Return the (x, y) coordinate for the center point of the cell that contains the specified text.  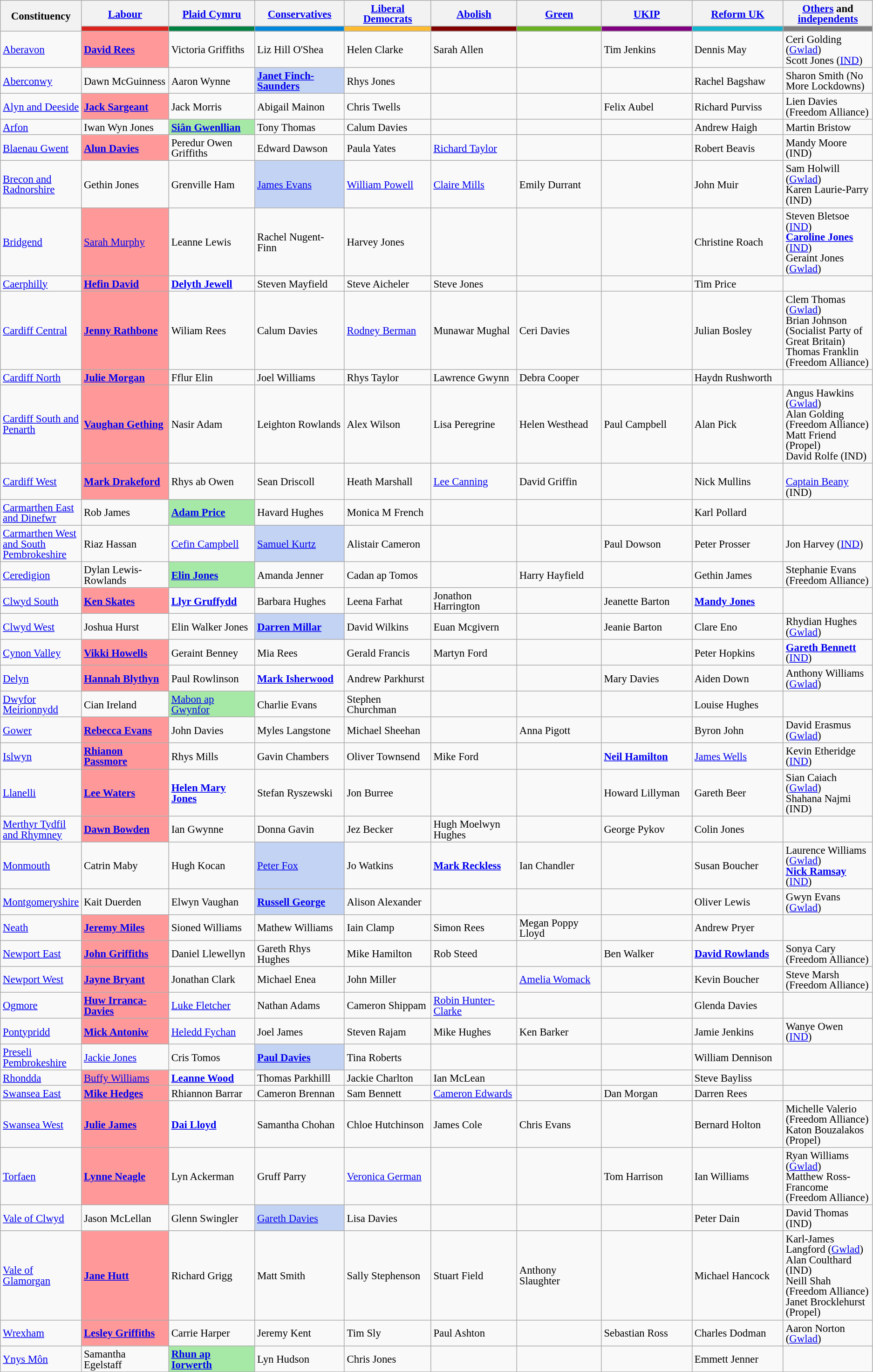
Swansea West (41, 1124)
Cardiff West (41, 481)
Rhydian Hughes (Gwlad) (827, 627)
Jenny Rathbone (125, 330)
Steve Marsh (Freedom Alliance) (827, 980)
Havard Hughes (300, 513)
Nasir Adam (211, 424)
Paul Campbell (647, 424)
Emily Durrant (559, 185)
Martyn Ford (474, 652)
Steve Jones (474, 283)
Catrin Maby (125, 865)
Ryan Williams (Gwlad)Matthew Ross-Francome (Freedom Alliance) (827, 1176)
Bridgend (41, 242)
Robin Hunter-Clarke (474, 1005)
Alan Pick (737, 424)
Chloe Hutchinson (388, 1124)
Peter Prosser (737, 543)
Vale of Glamorgan (41, 1276)
Rhys Jones (388, 81)
Michael Sheehan (388, 730)
Sally Stephenson (388, 1276)
Sharon Smith (No More Lockdowns) (827, 81)
Laurence Williams (Gwlad)Nick Ramsay (IND) (827, 865)
Elwyn Vaughan (211, 902)
Chris Evans (559, 1124)
Gareth Beer (737, 792)
Llyr Gruffydd (211, 601)
Susan Boucher (737, 865)
William Powell (388, 185)
Rob James (125, 513)
Hugh Moelwyn Hughes (474, 829)
Jamie Jenkins (737, 1031)
Monica M French (388, 513)
Mike Hedges (125, 1093)
David Griffin (559, 481)
Stephen Churchman (388, 704)
Wrexham (41, 1333)
Jon Harvey (IND) (827, 543)
Clare Eno (737, 627)
Sonya Cary (Freedom Alliance) (827, 954)
Mick Antoniw (125, 1031)
Harry Hayfield (559, 575)
Jeremy Miles (125, 928)
Vikki Howells (125, 652)
Mathew Williams (300, 928)
Luke Fletcher (211, 1005)
Clwyd West (41, 627)
Ian Gwynne (211, 829)
Elin Jones (211, 575)
Cameron Shippam (388, 1005)
Alyn and Deeside (41, 107)
Jon Burree (388, 792)
Glenda Davies (737, 1005)
Darren Rees (737, 1093)
Colin Jones (737, 829)
Jackie Jones (125, 1057)
Rob Steed (474, 954)
Edward Dawson (300, 148)
Rachel Bagshaw (737, 81)
Barbara Hughes (300, 601)
Steve Aicheler (388, 283)
Jeanie Barton (647, 627)
Aiden Down (737, 679)
Sioned Williams (211, 928)
Stephanie Evans (Freedom Alliance) (827, 575)
James Cole (474, 1124)
Jo Watkins (388, 865)
Joshua Hurst (125, 627)
Leanne Lewis (211, 242)
Dawn McGuinness (125, 81)
Rhiannon Barrar (211, 1093)
Euan Mcgivern (474, 627)
Cardiff South and Penarth (41, 424)
Caerphilly (41, 283)
Alun Davies (125, 148)
Arfon (41, 127)
Victoria Griffiths (211, 49)
Tony Thomas (300, 127)
Ogmore (41, 1005)
Steven Bletsoe (IND)Caroline Jones (IND)Geraint Jones (Gwlad) (827, 242)
Paul Davies (300, 1057)
Lyn Hudson (300, 1359)
Howard Lillyman (647, 792)
Mary Davies (647, 679)
John Muir (737, 185)
Lyn Ackerman (211, 1176)
Dawn Bowden (125, 829)
Llanelli (41, 792)
Paul Rowlinson (211, 679)
Alex Wilson (388, 424)
Carmarthen West and South Pembrokeshire (41, 543)
Emmett Jenner (737, 1359)
Iain Clamp (388, 928)
Haydn Rushworth (737, 377)
Rhys ab Owen (211, 481)
Reform UK (737, 14)
Paul Dowson (647, 543)
Lynne Neagle (125, 1176)
Helen Westhead (559, 424)
Gethin James (737, 575)
Islwyn (41, 756)
Jack Morris (211, 107)
Tom Harrison (647, 1176)
Tim Jenkins (647, 49)
Julie James (125, 1124)
Leighton Rowlands (300, 424)
Ken Skates (125, 601)
Alison Alexander (388, 902)
Siân Gwenllian (211, 127)
Chris Twells (388, 107)
Lien Davies (Freedom Alliance) (827, 107)
Andrew Parkhurst (388, 679)
David Rees (125, 49)
Cris Tomos (211, 1057)
Tim Sly (388, 1333)
Sebastian Ross (647, 1333)
Louise Hughes (737, 704)
Rhys Taylor (388, 377)
Ben Walker (647, 954)
Blaenau Gwent (41, 148)
Buffy Williams (125, 1077)
Sam Bennett (388, 1093)
Paula Yates (388, 148)
Robert Beavis (737, 148)
Steven Mayfield (300, 283)
Hugh Kocan (211, 865)
Iwan Wyn Jones (125, 127)
Abigail Mainon (300, 107)
Jeanette Barton (647, 601)
Julian Bosley (737, 330)
Rachel Nugent-Finn (300, 242)
Sarah Allen (474, 49)
Helen Mary Jones (211, 792)
Others and independents (827, 14)
David Thomas (IND) (827, 1218)
Neil Hamilton (647, 756)
Captain Beany (IND) (827, 481)
Kevin Etheridge (IND) (827, 756)
Mabon ap Gwynfor (211, 704)
Riaz Hassan (125, 543)
Aaron Wynne (211, 81)
Green (559, 14)
Aberavon (41, 49)
Andrew Pryer (737, 928)
Angus Hawkins (Gwlad)Alan Golding (Freedom Alliance)Matt Friend (Propel)David Rolfe (IND) (827, 424)
Julie Morgan (125, 377)
Jackie Charlton (388, 1077)
Newport West (41, 980)
Jonathan Clark (211, 980)
Karl-James Langford (Gwlad)Alan Coulthard (IND)Neill Shah (Freedom Alliance)Janet Brocklehurst (Propel) (827, 1276)
Hefin David (125, 283)
Sarah Murphy (125, 242)
Jez Becker (388, 829)
Nick Mullins (737, 481)
Lisa Peregrine (474, 424)
Ceredigion (41, 575)
Chris Jones (388, 1359)
Daniel Llewellyn (211, 954)
Gwyn Evans (Gwlad) (827, 902)
Harvey Jones (388, 242)
Vaughan Gething (125, 424)
Monmouth (41, 865)
Rodney Berman (388, 330)
Janet Finch-Saunders (300, 81)
Amanda Jenner (300, 575)
Rhianon Passmore (125, 756)
Mandy Moore (IND) (827, 148)
Megan Poppy Lloyd (559, 928)
Rhys Mills (211, 756)
Gerald Francis (388, 652)
Wanye Owen (IND) (827, 1031)
Geraint Benney (211, 652)
Mark Reckless (474, 865)
Thomas Parkhilll (300, 1077)
Labour (125, 14)
Ian McLean (474, 1077)
Sean Driscoll (300, 481)
Byron John (737, 730)
Mike Ford (474, 756)
Grenville Ham (211, 185)
Lawrence Gwynn (474, 377)
Russell George (300, 902)
Tim Price (737, 283)
Darren Millar (300, 627)
Lisa Davies (388, 1218)
Steven Rajam (388, 1031)
Jeremy Kent (300, 1333)
Matt Smith (300, 1276)
Simon Rees (474, 928)
Samantha Chohan (300, 1124)
Wiliam Rees (211, 330)
Anna Pigott (559, 730)
Ian Williams (737, 1176)
Martin Bristow (827, 127)
Gruff Parry (300, 1176)
Mandy Jones (737, 601)
Dwyfor Meirionnydd (41, 704)
Peredur Owen Griffiths (211, 148)
Sam Holwill (Gwlad)Karen Laurie-Parry (IND) (827, 185)
Ynys Môn (41, 1359)
Fflur Elin (211, 377)
Felix Aubel (647, 107)
Jayne Bryant (125, 980)
Nathan Adams (300, 1005)
Rhun ap Iorwerth (211, 1359)
Neath (41, 928)
Rebecca Evans (125, 730)
Aaron Norton (Gwlad) (827, 1333)
Leanne Wood (211, 1077)
Brecon and Radnorshire (41, 185)
Swansea East (41, 1093)
Veronica German (388, 1176)
Newport East (41, 954)
Jack Sargeant (125, 107)
Cardiff North (41, 377)
Kait Duerden (125, 902)
Glenn Swingler (211, 1218)
Carrie Harper (211, 1333)
Ken Barker (559, 1031)
Charlie Evans (300, 704)
John Davies (211, 730)
Cardiff Central (41, 330)
Claire Mills (474, 185)
Ceri Davies (559, 330)
Clwyd South (41, 601)
George Pykov (647, 829)
James Wells (737, 756)
Heath Marshall (388, 481)
Peter Dain (737, 1218)
Mike Hamilton (388, 954)
Michelle Valerio (Freedom Alliance)Katon Bouzalakos (Propel) (827, 1124)
Richard Taylor (474, 148)
Elin Walker Jones (211, 627)
David Erasmus (Gwlad) (827, 730)
Constituency (41, 16)
Leena Farhat (388, 601)
Lesley Griffiths (125, 1333)
Charles Dodman (737, 1333)
Delyn (41, 679)
Dan Morgan (647, 1093)
Cadan ap Tomos (388, 575)
Joel Williams (300, 377)
David Rowlands (737, 954)
Jason McLellan (125, 1218)
Aberconwy (41, 81)
Donna Gavin (300, 829)
Sian Caiach (Gwlad)Shahana Najmi (IND) (827, 792)
John Griffiths (125, 954)
Mark Drakeford (125, 481)
Richard Grigg (211, 1276)
Preseli Pembrokeshire (41, 1057)
Tina Roberts (388, 1057)
John Miller (388, 980)
Oliver Lewis (737, 902)
Stefan Ryszewski (300, 792)
Oliver Townsend (388, 756)
Debra Cooper (559, 377)
Delyth Jewell (211, 283)
Andrew Haigh (737, 127)
David Wilkins (388, 627)
Montgomeryshire (41, 902)
James Evans (300, 185)
Samantha Egelstaff (125, 1359)
Dai Lloyd (211, 1124)
Abolish (474, 14)
Michael Hancock (737, 1276)
Dylan Lewis-Rowlands (125, 575)
Dennis May (737, 49)
Paul Ashton (474, 1333)
Mark Isherwood (300, 679)
Huw Irranca-Davies (125, 1005)
Samuel Kurtz (300, 543)
Jonathon Harrington (474, 601)
Clem Thomas (Gwlad)Brian Johnson (Socialist Party of Great Britain)Thomas Franklin (Freedom Alliance) (827, 330)
Pontypridd (41, 1031)
Myles Langstone (300, 730)
Liberal Democrats (388, 14)
Cameron Edwards (474, 1093)
Joel James (300, 1031)
Cian Ireland (125, 704)
Torfaen (41, 1176)
Liz Hill O'Shea (300, 49)
Jane Hutt (125, 1276)
Cameron Brennan (300, 1093)
Carmarthen East and Dinefwr (41, 513)
Anthony Williams (Gwlad) (827, 679)
Gareth Rhys Hughes (300, 954)
Amelia Womack (559, 980)
Plaid Cymru (211, 14)
Lee Canning (474, 481)
Conservatives (300, 14)
Peter Hopkins (737, 652)
Heledd Fychan (211, 1031)
Stuart Field (474, 1276)
Mike Hughes (474, 1031)
Ceri Golding (Gwlad) Scott Jones (IND) (827, 49)
Cynon Valley (41, 652)
Gower (41, 730)
Cefin Campbell (211, 543)
Richard Purviss (737, 107)
Gethin Jones (125, 185)
Merthyr Tydfil and Rhymney (41, 829)
Helen Clarke (388, 49)
Michael Enea (300, 980)
Karl Pollard (737, 513)
Rhondda (41, 1077)
Gareth Bennett (IND) (827, 652)
Adam Price (211, 513)
Gareth Davies (300, 1218)
Alistair Cameron (388, 543)
UKIP (647, 14)
Munawar Mughal (474, 330)
Lee Waters (125, 792)
Steve Bayliss (737, 1077)
Christine Roach (737, 242)
Peter Fox (300, 865)
Vale of Clwyd (41, 1218)
Mia Rees (300, 652)
Hannah Blythyn (125, 679)
Kevin Boucher (737, 980)
William Dennison (737, 1057)
Gavin Chambers (300, 756)
Anthony Slaughter (559, 1276)
Ian Chandler (559, 865)
Bernard Holton (737, 1124)
